Return [x, y] of the center of cell containing provided text 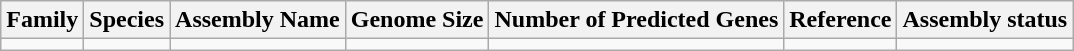
Assembly status [985, 20]
Assembly Name [258, 20]
Family [42, 20]
Reference [840, 20]
Genome Size [417, 20]
Number of Predicted Genes [636, 20]
Species [127, 20]
